Capture the cell that displays the provided text and extract its [X, Y] central coordinate. 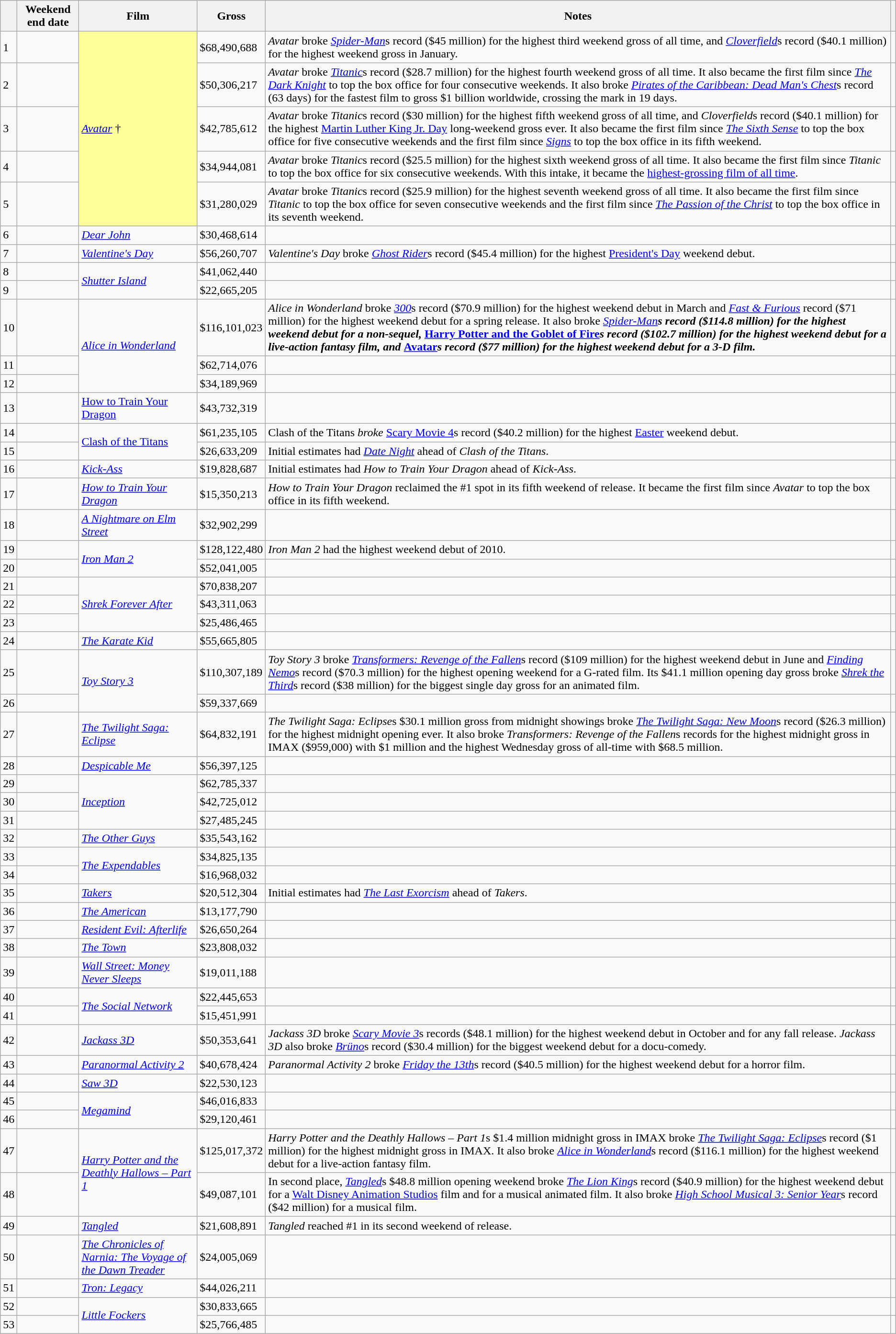
Clash of the Titans [138, 442]
$50,353,641 [232, 1040]
Wall Street: Money Never Sleeps [138, 972]
$24,005,069 [232, 1257]
11 [9, 365]
Kick-Ass [138, 469]
14 [9, 433]
15 [9, 451]
The Twilight Saga: Eclipse [138, 734]
16 [9, 469]
53 [9, 1324]
10 [9, 328]
Iron Man 2 [138, 559]
34 [9, 875]
26 [9, 703]
7 [9, 253]
$52,041,005 [232, 568]
52 [9, 1306]
$42,785,612 [232, 129]
$27,485,245 [232, 820]
41 [9, 1015]
$16,968,032 [232, 875]
$22,665,205 [232, 290]
27 [9, 734]
$35,543,162 [232, 838]
Paranormal Activity 2 [138, 1064]
$30,468,614 [232, 235]
Paranormal Activity 2 broke Friday the 13ths record ($40.5 million) for the highest weekend debut for a horror film. [578, 1064]
Resident Evil: Afterlife [138, 929]
$41,062,440 [232, 271]
44 [9, 1083]
$15,350,213 [232, 494]
$43,732,319 [232, 408]
46 [9, 1119]
The Karate Kid [138, 641]
$40,678,424 [232, 1064]
4 [9, 167]
$30,833,665 [232, 1306]
28 [9, 766]
1 [9, 47]
Iron Man 2 had the highest weekend debut of 2010. [578, 550]
$22,530,123 [232, 1083]
Gross [232, 16]
The Social Network [138, 1006]
42 [9, 1040]
17 [9, 494]
$70,838,207 [232, 586]
The Expendables [138, 866]
$23,808,032 [232, 948]
The Other Guys [138, 838]
Saw 3D [138, 1083]
$50,306,217 [232, 85]
The Chronicles of Narnia: The Voyage of the Dawn Treader [138, 1257]
40 [9, 997]
Clash of the Titans broke Scary Movie 4s record ($40.2 million) for the highest Easter weekend debut. [578, 433]
$34,189,969 [232, 384]
5 [9, 204]
Despicable Me [138, 766]
23 [9, 622]
$15,451,991 [232, 1015]
$20,512,304 [232, 893]
9 [9, 290]
$110,307,189 [232, 672]
Jackass 3D [138, 1040]
Little Fockers [138, 1315]
$32,902,299 [232, 525]
33 [9, 857]
50 [9, 1257]
$56,397,125 [232, 766]
Megamind [138, 1110]
38 [9, 948]
3 [9, 129]
22 [9, 604]
35 [9, 893]
$34,944,081 [232, 167]
32 [9, 838]
45 [9, 1101]
Avatar † [138, 129]
47 [9, 1151]
Film [138, 16]
$68,490,688 [232, 47]
Notes [578, 16]
$29,120,461 [232, 1119]
24 [9, 641]
$25,766,485 [232, 1324]
$61,235,105 [232, 433]
19 [9, 550]
13 [9, 408]
Initial estimates had The Last Exorcism ahead of Takers. [578, 893]
$19,011,188 [232, 972]
30 [9, 802]
$13,177,790 [232, 911]
A Nightmare on Elm Street [138, 525]
$49,087,101 [232, 1195]
Tangled reached #1 in its second weekend of release. [578, 1226]
$31,280,029 [232, 204]
$42,725,012 [232, 802]
2 [9, 85]
36 [9, 911]
$56,260,707 [232, 253]
$55,665,805 [232, 641]
Dear John [138, 235]
$128,122,480 [232, 550]
39 [9, 972]
$19,828,687 [232, 469]
$43,311,063 [232, 604]
8 [9, 271]
$62,714,076 [232, 365]
$46,016,833 [232, 1101]
$26,633,209 [232, 451]
31 [9, 820]
$34,825,135 [232, 857]
$125,017,372 [232, 1151]
49 [9, 1226]
$26,650,264 [232, 929]
25 [9, 672]
18 [9, 525]
20 [9, 568]
37 [9, 929]
$22,445,653 [232, 997]
Shrek Forever After [138, 604]
Tangled [138, 1226]
21 [9, 586]
$64,832,191 [232, 734]
Valentine's Day [138, 253]
The Town [138, 948]
Tron: Legacy [138, 1288]
Harry Potter and the Deathly Hallows – Part 1 [138, 1173]
43 [9, 1064]
Toy Story 3 [138, 681]
$116,101,023 [232, 328]
Valentine's Day broke Ghost Riders record ($45.4 million) for the highest President's Day weekend debut. [578, 253]
6 [9, 235]
29 [9, 784]
$21,608,891 [232, 1226]
Takers [138, 893]
The American [138, 911]
$25,486,465 [232, 622]
Alice in Wonderland [138, 346]
48 [9, 1195]
12 [9, 384]
Inception [138, 802]
Shutter Island [138, 281]
$59,337,669 [232, 703]
$62,785,337 [232, 784]
Weekend end date [48, 16]
Initial estimates had How to Train Your Dragon ahead of Kick-Ass. [578, 469]
Initial estimates had Date Night ahead of Clash of the Titans. [578, 451]
$44,026,211 [232, 1288]
51 [9, 1288]
